Determine the [X, Y] coordinate at the center of the cell enclosing the given text.  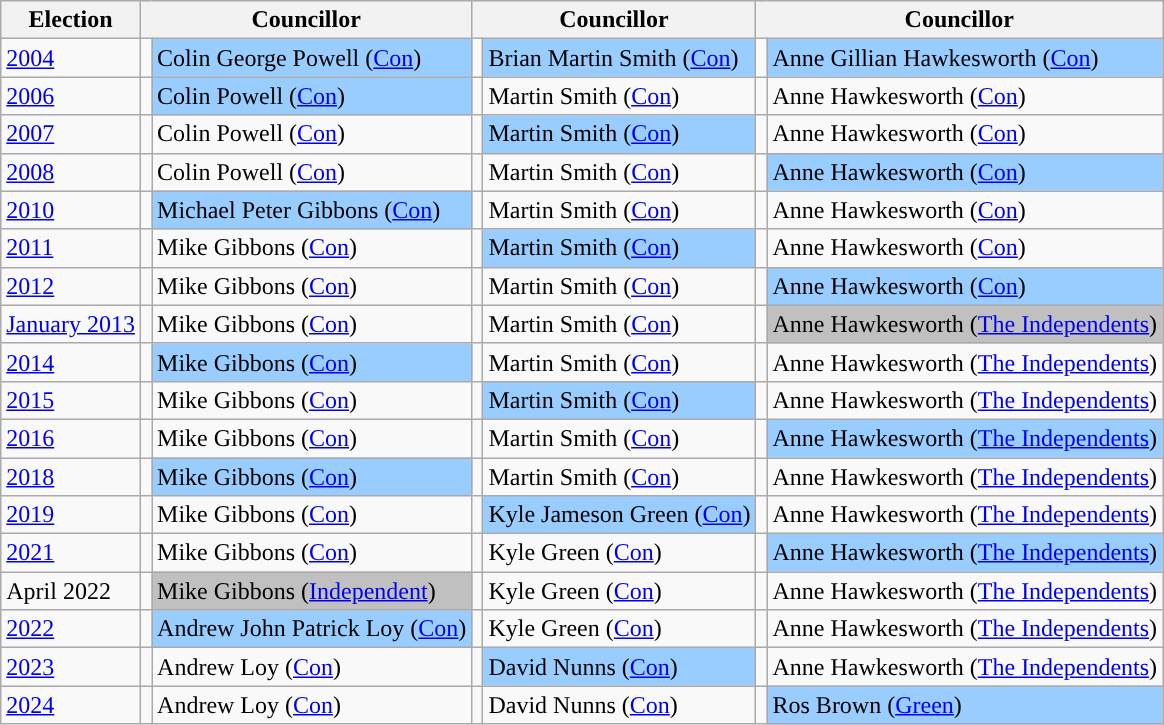
2011 [71, 248]
2015 [71, 400]
2007 [71, 134]
Ros Brown (Green) [965, 705]
2004 [71, 58]
2023 [71, 667]
2006 [71, 96]
April 2022 [71, 591]
January 2013 [71, 324]
2010 [71, 210]
Colin George Powell (Con) [312, 58]
2008 [71, 172]
2022 [71, 629]
2018 [71, 477]
2019 [71, 515]
Michael Peter Gibbons (Con) [312, 210]
Andrew John Patrick Loy (Con) [312, 629]
2012 [71, 286]
2021 [71, 553]
Kyle Jameson Green (Con) [620, 515]
Election [71, 20]
2024 [71, 705]
Anne Gillian Hawkesworth (Con) [965, 58]
Brian Martin Smith (Con) [620, 58]
2016 [71, 438]
Mike Gibbons (Independent) [312, 591]
2014 [71, 362]
